Scan for the cell matching the given text and deliver its (x, y) coordinate at center. 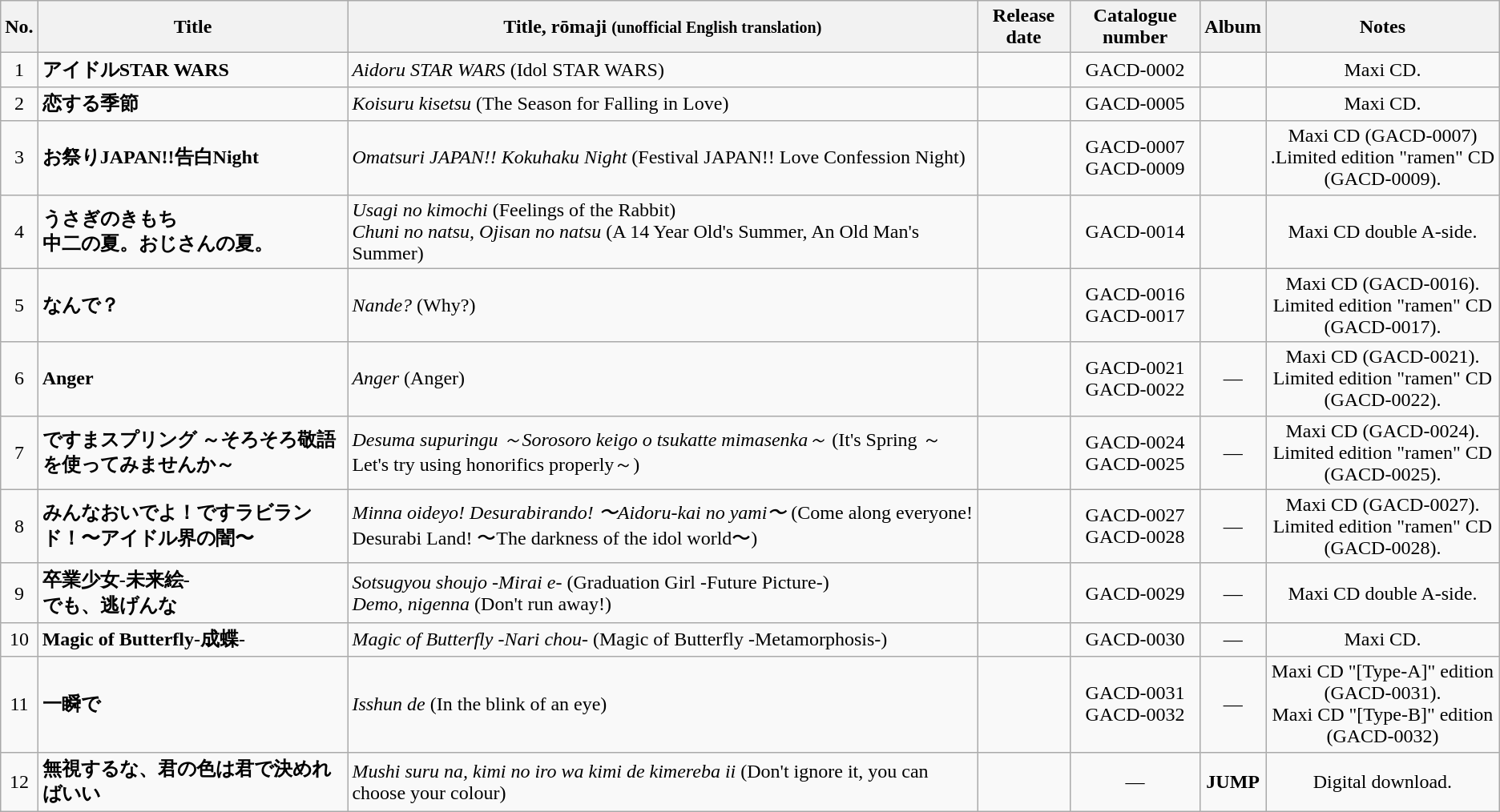
アイドルSTAR WARS (192, 70)
GACD-0007GACD-0009 (1135, 158)
Omatsuri JAPAN!! Kokuhaku Night (Festival JAPAN!! Love Confession Night) (663, 158)
10 (19, 639)
6 (19, 379)
無視するな、君の色は君で決めればいい (192, 782)
GACD-0030 (1135, 639)
9 (19, 593)
GACD-0027GACD-0028 (1135, 526)
Isshun de (In the blink of an eye) (663, 705)
GACD-0029 (1135, 593)
4 (19, 231)
Anger (192, 379)
12 (19, 782)
Maxi CD (GACD-0021).Limited edition "ramen" CD (GACD-0022). (1383, 379)
3 (19, 158)
Koisuru kisetsu (The Season for Falling in Love) (663, 104)
Magic of Butterfly -Nari chou- (Magic of Butterfly -Metamorphosis-) (663, 639)
Nande? (Why?) (663, 305)
JUMP (1233, 782)
Anger (Anger) (663, 379)
恋する季節 (192, 104)
GACD-0014 (1135, 231)
2 (19, 104)
お祭りJAPAN!!告白Night (192, 158)
Maxi CD (GACD-0007).Limited edition "ramen" CD (GACD-0009). (1383, 158)
Maxi CD (GACD-0024).Limited edition "ramen" CD (GACD-0025). (1383, 452)
Maxi CD (GACD-0027).Limited edition "ramen" CD (GACD-0028). (1383, 526)
Usagi no kimochi (Feelings of the Rabbit)Chuni no natsu, Ojisan no natsu (A 14 Year Old's Summer, An Old Man's Summer) (663, 231)
5 (19, 305)
Maxi CD (GACD-0016).Limited edition "ramen" CD (GACD-0017). (1383, 305)
Title (192, 27)
1 (19, 70)
Notes (1383, 27)
GACD-0021GACD-0022 (1135, 379)
GACD-0031GACD-0032 (1135, 705)
GACD-0005 (1135, 104)
Sotsugyou shoujo -Mirai e- (Graduation Girl -Future Picture-)Demo, nigenna (Don't run away!) (663, 593)
Catalogue number (1135, 27)
Magic of Butterfly-成蝶- (192, 639)
卒業少女-未来絵-でも、逃げんな (192, 593)
Desuma supuringu ～Sorosoro keigo o tsukatte mimasenka～ (It's Spring ～Let's try using honorifics properly～) (663, 452)
うさぎのきもち中二の夏。おじさんの夏。 (192, 231)
Aidoru STAR WARS (Idol STAR WARS) (663, 70)
一瞬で (192, 705)
みんなおいでよ！ですラビランド！〜アイドル界の闇〜 (192, 526)
7 (19, 452)
Album (1233, 27)
No. (19, 27)
8 (19, 526)
Mushi suru na, kimi no iro wa kimi de kimereba ii (Don't ignore it, you can choose your colour) (663, 782)
GACD-0024GACD-0025 (1135, 452)
Minna oideyo! Desurabirando! 〜Aidoru-kai no yami〜 (Come along everyone! Desurabi Land! 〜The darkness of the idol world〜) (663, 526)
Release date (1024, 27)
11 (19, 705)
Title, rōmaji (unofficial English translation) (663, 27)
GACD-0016GACD-0017 (1135, 305)
ですまスプリング ～そろそろ敬語を使ってみませんか～ (192, 452)
なんで？ (192, 305)
GACD-0002 (1135, 70)
Maxi CD "[Type-A]" edition (GACD-0031).Maxi CD "[Type-B]" edition (GACD-0032) (1383, 705)
Digital download. (1383, 782)
